Find where the given text appears and provide that cell's center as (x, y) coordinate. 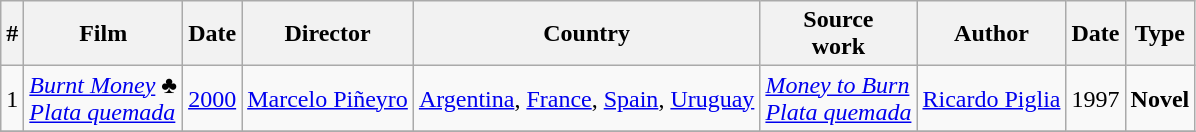
2000 (212, 98)
Marcelo Piñeyro (328, 98)
Author (992, 34)
Money to BurnPlata quemada (838, 98)
Argentina, France, Spain, Uruguay (586, 98)
Director (328, 34)
Type (1160, 34)
Film (104, 34)
Ricardo Piglia (992, 98)
Novel (1160, 98)
Sourcework (838, 34)
Burnt Money ♣Plata quemada (104, 98)
1 (12, 98)
Country (586, 34)
# (12, 34)
1997 (1096, 98)
